Provide the [X, Y] coordinate of the cell's center where the given text is located.  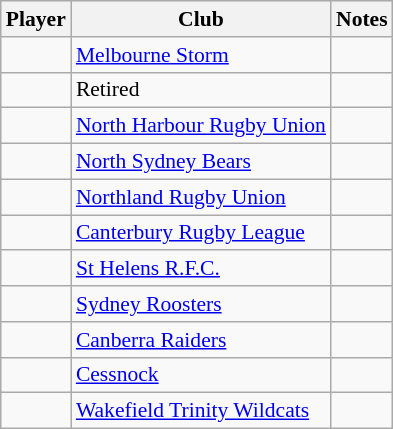
Cessnock [201, 375]
Melbourne Storm [201, 55]
Wakefield Trinity Wildcats [201, 411]
Canterbury Rugby League [201, 233]
North Harbour Rugby Union [201, 126]
Club [201, 19]
St Helens R.F.C. [201, 269]
Player [36, 19]
Canberra Raiders [201, 340]
Sydney Roosters [201, 304]
Retired [201, 90]
Northland Rugby Union [201, 197]
North Sydney Bears [201, 162]
Notes [362, 19]
